Locate the cell with the specified text and output its [X, Y] center coordinate. 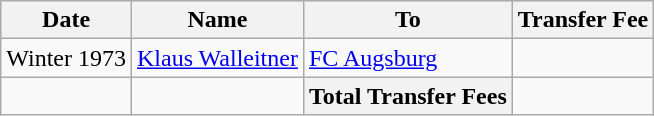
To [408, 20]
FC Augsburg [408, 58]
Name [217, 20]
Transfer Fee [582, 20]
Klaus Walleitner [217, 58]
Total Transfer Fees [408, 96]
Winter 1973 [66, 58]
Date [66, 20]
